Locate the cell with the specified text and output its [X, Y] center coordinate. 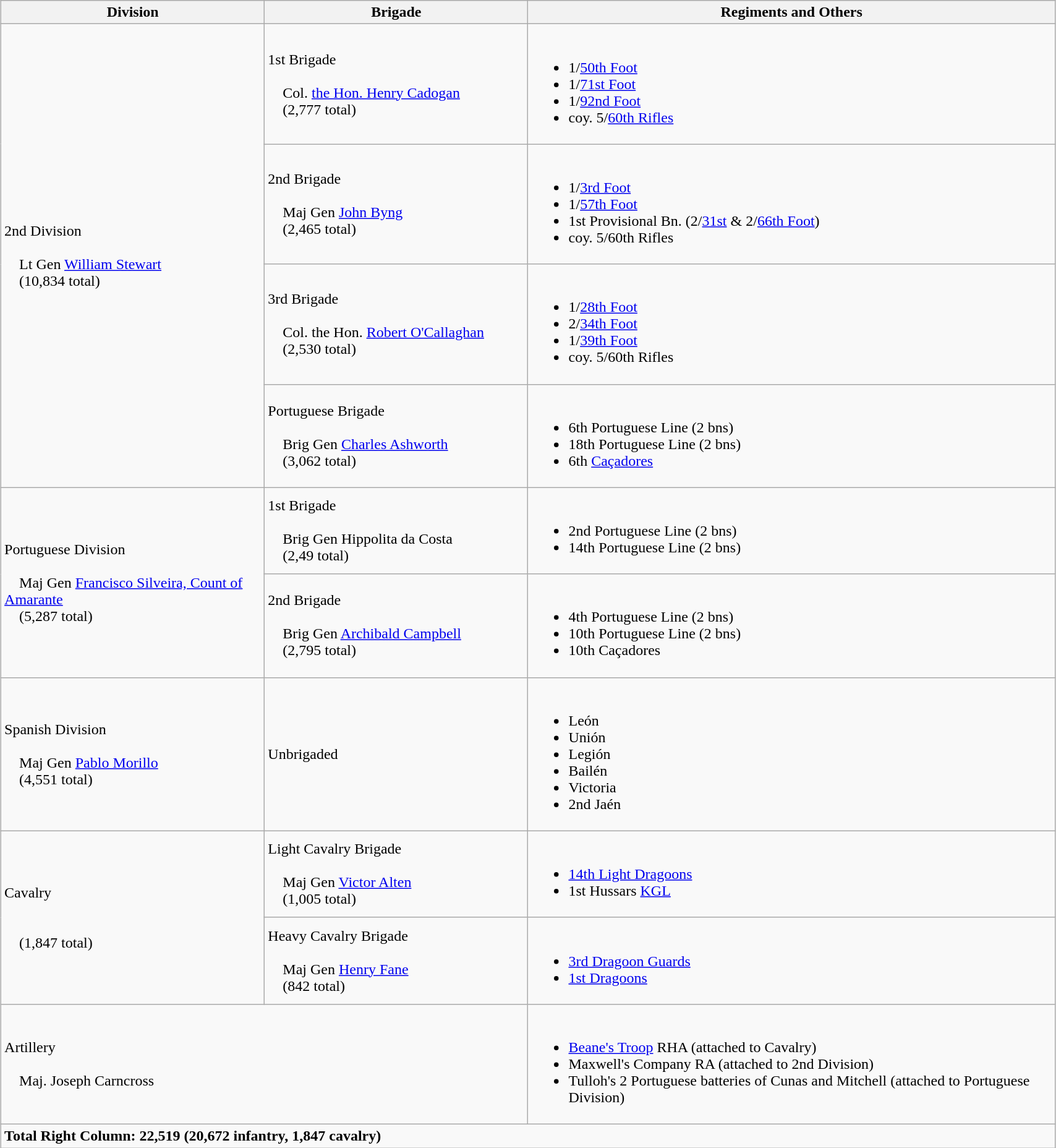
Heavy Cavalry Brigade Maj Gen Henry Fane (842 total) [396, 961]
Portuguese Division Maj Gen Francisco Silveira, Count of Amarante (5,287 total) [133, 583]
2nd Portuguese Line (2 bns)14th Portuguese Line (2 bns) [791, 531]
Artillery Maj. Joseph Carncross [265, 1064]
2nd Division Lt Gen William Stewart (10,834 total) [133, 256]
6th Portuguese Line (2 bns)18th Portuguese Line (2 bns)6th Caçadores [791, 435]
Division [133, 12]
Regiments and Others [791, 12]
1/50th Foot1/71st Foot1/92nd Footcoy. 5/60th Rifles [791, 84]
Total Right Column: 22,519 (20,672 infantry, 1,847 cavalry) [528, 1136]
Brigade [396, 12]
14th Light Dragoons1st Hussars KGL [791, 874]
Cavalry (1,847 total) [133, 917]
1/28th Foot2/34th Foot1/39th Footcoy. 5/60th Rifles [791, 324]
2nd Brigade Brig Gen Archibald Campbell (2,795 total) [396, 626]
1/3rd Foot1/57th Foot1st Provisional Bn. (2/31st & 2/66th Foot)coy. 5/60th Rifles [791, 204]
Unbrigaded [396, 754]
Portuguese Brigade Brig Gen Charles Ashworth (3,062 total) [396, 435]
1st Brigade Brig Gen Hippolita da Costa (2,49 total) [396, 531]
Light Cavalry Brigade Maj Gen Victor Alten (1,005 total) [396, 874]
3rd Dragoon Guards1st Dragoons [791, 961]
Spanish Division Maj Gen Pablo Morillo (4,551 total) [133, 754]
4th Portuguese Line (2 bns)10th Portuguese Line (2 bns)10th Caçadores [791, 626]
LeónUniónLegiónBailénVictoria2nd Jaén [791, 754]
3rd Brigade Col. the Hon. Robert O'Callaghan (2,530 total) [396, 324]
2nd Brigade Maj Gen John Byng (2,465 total) [396, 204]
1st Brigade Col. the Hon. Henry Cadogan (2,777 total) [396, 84]
